Output the [X, Y] coordinate of the center of the cell containing the given text.  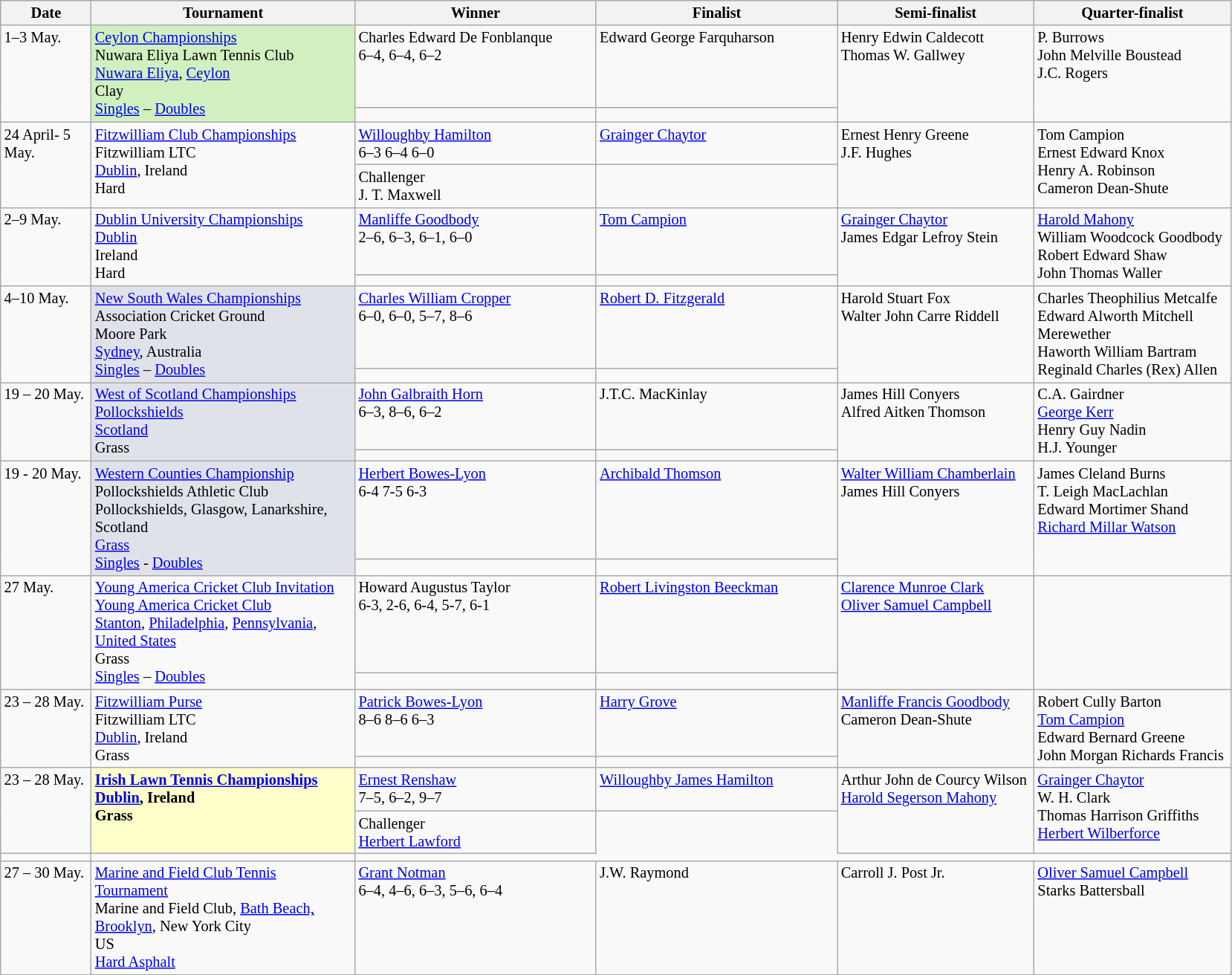
Grainger Chaytor W. H. Clark Thomas Harrison Griffiths Herbert Wilberforce [1132, 810]
Ernest Henry Greene J.F. Hughes [936, 165]
Quarter-finalist [1132, 13]
James Cleland Burns T. Leigh MacLachlan Edward Mortimer Shand Richard Millar Watson [1132, 518]
Tournament [223, 13]
Manliffe Goodbody2–6, 6–3, 6–1, 6–0 [476, 241]
Walter William Chamberlain James Hill Conyers [936, 518]
1–3 May. [46, 74]
Ernest Renshaw 7–5, 6–2, 9–7 [476, 789]
West of Scotland ChampionshipsPollockshields ScotlandGrass [223, 421]
Henry Edwin Caldecott Thomas W. Gallwey [936, 74]
Patrick Bowes-Lyon 8–6 8–6 6–3 [476, 722]
27 – 30 May. [46, 918]
Charles William Cropper6–0, 6–0, 5–7, 8–6 [476, 327]
Winner [476, 13]
J.W. Raymond [716, 918]
Fitzwilliam Club ChampionshipsFitzwilliam LTC Dublin, Ireland Hard [223, 165]
Howard Augustus Taylor6-3, 2-6, 6-4, 5-7, 6-1 [476, 624]
Tom Campion [716, 241]
4–10 May. [46, 334]
Willoughby James Hamilton [716, 789]
Dublin University ChampionshipsDublin IrelandHard [223, 247]
Fitzwilliam Purse Fitzwilliam LTCDublin, Ireland Grass [223, 728]
27 May. [46, 632]
Willoughby Hamilton 6–3 6–4 6–0 [476, 143]
Date [46, 13]
Grainger Chaytor James Edgar Lefroy Stein [936, 247]
Carroll J. Post Jr. [936, 918]
Robert D. Fitzgerald [716, 327]
Young America Cricket Club InvitationYoung America Cricket ClubStanton, Philadelphia, Pennsylvania, United States GrassSingles – Doubles [223, 632]
Charles Theophilius Metcalfe Edward Alworth Mitchell Merewether Haworth William Bartram Reginald Charles (Rex) Allen [1132, 334]
Challenger Herbert Lawford [476, 832]
P. Burrows John Melville Boustead J.C. Rogers [1132, 74]
Harold Mahony William Woodcock Goodbody Robert Edward Shaw John Thomas Waller [1132, 247]
Harry Grove [716, 722]
New South Wales ChampionshipsAssociation Cricket GroundMoore ParkSydney, AustraliaSingles – Doubles [223, 334]
Charles Edward De Fonblanque 6–4, 6–4, 6–2 [476, 67]
24 April- 5 May. [46, 165]
Clarence Munroe Clark Oliver Samuel Campbell [936, 632]
Harold Stuart Fox Walter John Carre Riddell [936, 334]
Western Counties ChampionshipPollockshields Athletic ClubPollockshields, Glasgow, Lanarkshire, Scotland GrassSingles - Doubles [223, 518]
Ceylon ChampionshipsNuwara Eliya Lawn Tennis ClubNuwara Eliya, CeylonClaySingles – Doubles [223, 74]
Grainger Chaytor [716, 143]
Grant Notman6–4, 4–6, 6–3, 5–6, 6–4 [476, 918]
Semi-finalist [936, 13]
John Galbraith Horn6–3, 8–6, 6–2 [476, 415]
C.A. Gairdner George Kerr Henry Guy Nadin H.J. Younger [1132, 421]
Oliver Samuel Campbell Starks Battersball [1132, 918]
Robert Cully Barton Tom Campion Edward Bernard Greene John Morgan Richards Francis [1132, 728]
19 - 20 May. [46, 518]
Tom Campion Ernest Edward Knox Henry A. Robinson Cameron Dean-Shute [1132, 165]
Robert Livingston Beeckman [716, 624]
Archibald Thomson [716, 510]
Finalist [716, 13]
Marine and Field Club Tennis Tournament Marine and Field Club, Bath Beach, Brooklyn, New York City USHard Asphalt [223, 918]
Challenger J. T. Maxwell [476, 186]
Manliffe Francis Goodbody Cameron Dean-Shute [936, 728]
Edward George Farquharson [716, 67]
2–9 May. [46, 247]
J.T.C. MacKinlay [716, 415]
Irish Lawn Tennis ChampionshipsDublin, IrelandGrass [223, 810]
James Hill Conyers Alfred Aitken Thomson [936, 421]
Herbert Bowes-Lyon 6-4 7-5 6-3 [476, 510]
19 – 20 May. [46, 421]
Arthur John de Courcy Wilson Harold Segerson Mahony [936, 810]
